Pinpoint the cell where the given text exists, returning its (X, Y) midpoint coordinate. 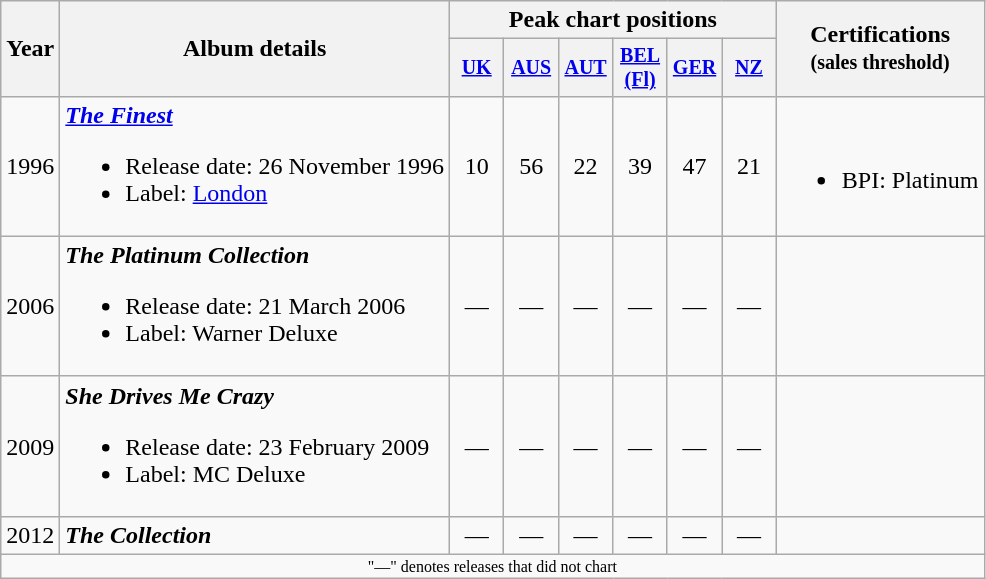
Peak chart positions (612, 20)
AUT (585, 68)
UK (476, 68)
The Platinum CollectionRelease date: 21 March 2006Label: Warner Deluxe (255, 306)
10 (476, 166)
BPI: Platinum (880, 166)
She Drives Me CrazyRelease date: 23 February 2009Label: MC Deluxe (255, 446)
NZ (749, 68)
GER (694, 68)
1996 (30, 166)
AUS (531, 68)
BEL(Fl) (640, 68)
22 (585, 166)
2009 (30, 446)
The FinestRelease date: 26 November 1996Label: London (255, 166)
2012 (30, 535)
"—" denotes releases that did not chart (492, 567)
21 (749, 166)
56 (531, 166)
2006 (30, 306)
Certifications(sales threshold) (880, 49)
The Collection (255, 535)
39 (640, 166)
Album details (255, 49)
Year (30, 49)
47 (694, 166)
